Search for the cell housing the specified text and yield its (x, y) center coordinate. 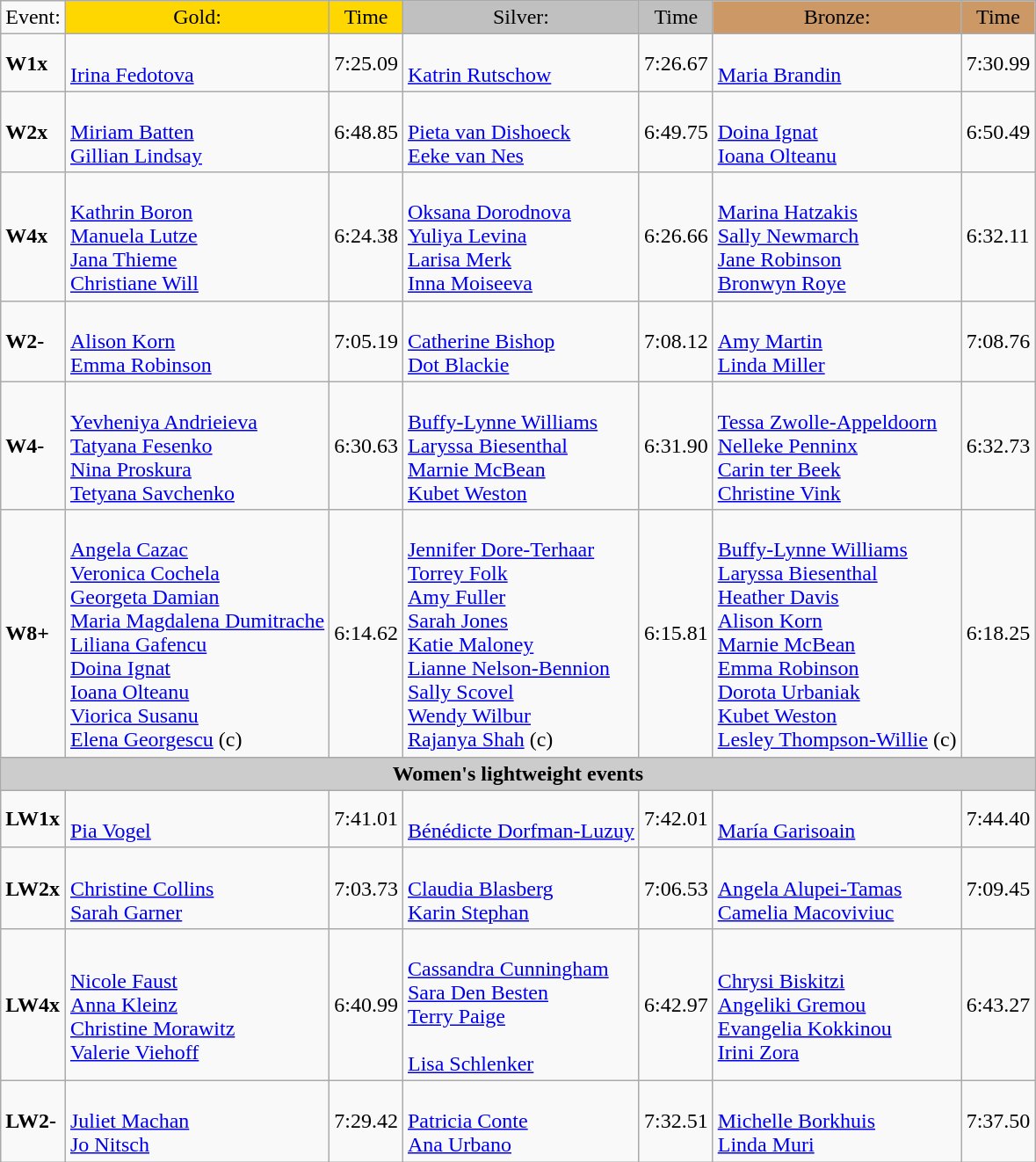
Pia Vogel (197, 819)
Kathrin Boron Manuela Lutze Jana Thieme Christiane Will (197, 236)
Angela Cazac Veronica Cochela Georgeta Damian Maria Magdalena Dumitrache Liliana Gafencu Doina Ignat Ioana Olteanu Viorica Susanu Elena Georgescu (c) (197, 633)
7:29.42 (366, 1121)
Event: (33, 18)
7:26.67 (676, 63)
W2x (33, 132)
Cassandra Cunningham Sara Den Besten Terry Paige Lisa Schlenker (520, 1004)
6:30.63 (366, 446)
Bénédicte Dorfman-Luzuy (520, 819)
Chrysi Biskitzi Angeliki Gremou Evangelia Kokkinou Irini Zora (837, 1004)
6:40.99 (366, 1004)
Buffy-Lynne Williams Laryssa Biesenthal Heather Davis Alison Korn Marnie McBean Emma Robinson Dorota Urbaniak Kubet Weston Lesley Thompson-Willie (c) (837, 633)
7:09.45 (998, 888)
Nicole Faust Anna Kleinz Christine Morawitz Valerie Viehoff (197, 1004)
7:32.51 (676, 1121)
María Garisoain (837, 819)
7:06.53 (676, 888)
LW4x (33, 1004)
Katrin Rutschow (520, 63)
6:31.90 (676, 446)
6:24.38 (366, 236)
Silver: (520, 18)
6:50.49 (998, 132)
Juliet Machan Jo Nitsch (197, 1121)
6:42.97 (676, 1004)
Bronze: (837, 18)
7:37.50 (998, 1121)
7:05.19 (366, 341)
Buffy-Lynne Williams Laryssa Biesenthal Marnie McBean Kubet Weston (520, 446)
Alison Korn Emma Robinson (197, 341)
Angela Alupei-Tamas Camelia Macoviviuc (837, 888)
6:49.75 (676, 132)
6:18.25 (998, 633)
Maria Brandin (837, 63)
Amy Martin Linda Miller (837, 341)
Yevheniya Andrieieva Tatyana Fesenko Nina Proskura Tetyana Savchenko (197, 446)
Christine Collins Sarah Garner (197, 888)
7:42.01 (676, 819)
Marina Hatzakis Sally Newmarch Jane Robinson Bronwyn Roye (837, 236)
LW2x (33, 888)
LW2- (33, 1121)
7:41.01 (366, 819)
6:43.27 (998, 1004)
Gold: (197, 18)
7:25.09 (366, 63)
Doina Ignat Ioana Olteanu (837, 132)
6:15.81 (676, 633)
Catherine Bishop Dot Blackie (520, 341)
W8+ (33, 633)
W1x (33, 63)
Pieta van Dishoeck Eeke van Nes (520, 132)
Michelle Borkhuis Linda Muri (837, 1121)
7:44.40 (998, 819)
Claudia Blasberg Karin Stephan (520, 888)
7:30.99 (998, 63)
Oksana Dorodnova Yuliya Levina Larisa Merk Inna Moiseeva (520, 236)
Patricia Conte Ana Urbano (520, 1121)
6:48.85 (366, 132)
6:14.62 (366, 633)
6:32.11 (998, 236)
Irina Fedotova (197, 63)
Tessa Zwolle-Appeldoorn Nelleke Penninx Carin ter Beek Christine Vink (837, 446)
W4x (33, 236)
7:08.76 (998, 341)
Miriam Batten Gillian Lindsay (197, 132)
7:08.12 (676, 341)
Women's lightweight events (518, 773)
Jennifer Dore-Terhaar Torrey Folk Amy Fuller Sarah Jones Katie Maloney Lianne Nelson-Bennion Sally Scovel Wendy Wilbur Rajanya Shah (c) (520, 633)
7:03.73 (366, 888)
W4- (33, 446)
W2- (33, 341)
6:32.73 (998, 446)
LW1x (33, 819)
6:26.66 (676, 236)
